Identify which cell holds the provided text, then report its [x, y] central coordinate. 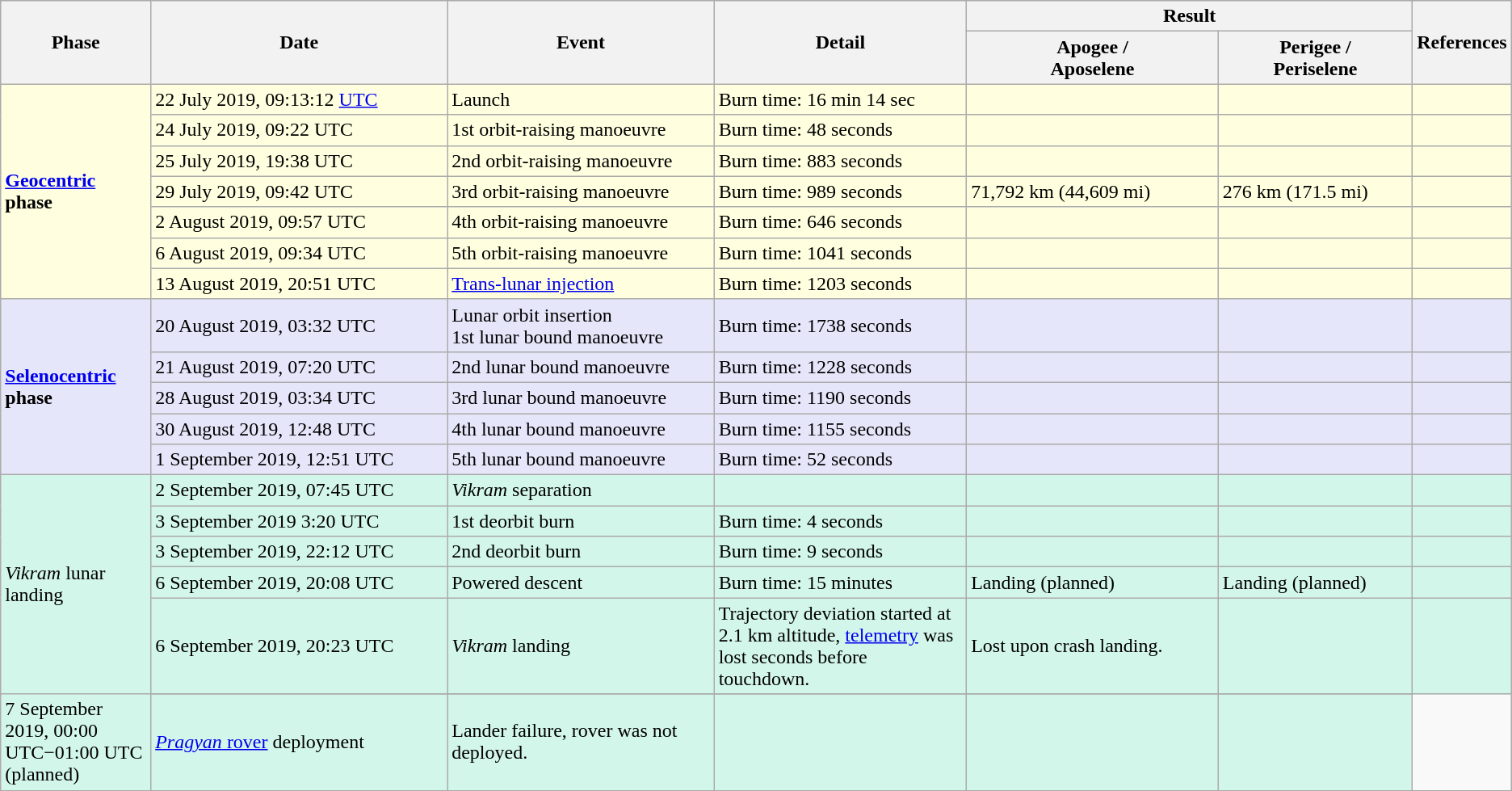
28 August 2019, 03:34 UTC [299, 398]
4th lunar bound manoeuvre [581, 429]
Lost upon crash landing. [1093, 646]
6 September 2019, 20:23 UTC [299, 646]
Burn time: 1041 seconds [840, 253]
Burn time: 1738 seconds [840, 325]
2 September 2019, 07:45 UTC [299, 490]
71,792 km (44,609 mi) [1093, 191]
7 September 2019, 00:00 UTC−01:00 UTC (planned) [76, 742]
Trajectory deviation started at 2.1 km altitude, telemetry was lost seconds before touchdown. [840, 646]
3 September 2019 3:20 UTC [299, 521]
Result [1190, 16]
13 August 2019, 20:51 UTC [299, 284]
Apogee /Aposelene [1093, 58]
3rd lunar bound manoeuvre [581, 398]
References [1462, 42]
25 July 2019, 19:38 UTC [299, 161]
Launch [581, 99]
Vikram lunar landing [76, 585]
Burn time: 48 seconds [840, 130]
Trans-lunar injection [581, 284]
29 July 2019, 09:42 UTC [299, 191]
3rd orbit-raising manoeuvre [581, 191]
Burn time: 1190 seconds [840, 398]
Burn time: 52 seconds [840, 460]
Selenocentric phase [76, 386]
2 August 2019, 09:57 UTC [299, 222]
2nd lunar bound manoeuvre [581, 367]
2nd deorbit burn [581, 552]
Perigee /Periselene [1315, 58]
Lander failure, rover was not deployed. [581, 742]
6 August 2019, 09:34 UTC [299, 253]
21 August 2019, 07:20 UTC [299, 367]
Burn time: 1228 seconds [840, 367]
Detail [840, 42]
Burn time: 16 min 14 sec [840, 99]
4th orbit-raising manoeuvre [581, 222]
Phase [76, 42]
Burn time: 15 minutes [840, 583]
2nd orbit-raising manoeuvre [581, 161]
24 July 2019, 09:22 UTC [299, 130]
5th lunar bound manoeuvre [581, 460]
Burn time: 1155 seconds [840, 429]
Date [299, 42]
1st orbit-raising manoeuvre [581, 130]
Lunar orbit insertion1st lunar bound manoeuvre [581, 325]
22 July 2019, 09:13:12 UTC [299, 99]
20 August 2019, 03:32 UTC [299, 325]
Geocentric phase [76, 191]
Event [581, 42]
Pragyan rover deployment [299, 742]
Burn time: 9 seconds [840, 552]
276 km (171.5 mi) [1315, 191]
30 August 2019, 12:48 UTC [299, 429]
Burn time: 1203 seconds [840, 284]
1 September 2019, 12:51 UTC [299, 460]
5th orbit-raising manoeuvre [581, 253]
Burn time: 883 seconds [840, 161]
Powered descent [581, 583]
1st deorbit burn [581, 521]
Burn time: 4 seconds [840, 521]
Vikram separation [581, 490]
Burn time: 989 seconds [840, 191]
6 September 2019, 20:08 UTC [299, 583]
Vikram landing [581, 646]
Burn time: 646 seconds [840, 222]
3 September 2019, 22:12 UTC [299, 552]
